Provide the (X, Y) coordinate of the cell's center where the given text is located.  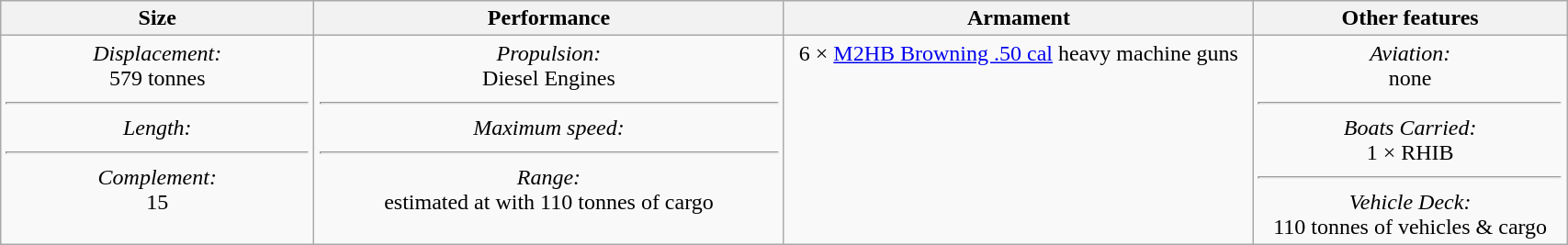
Performance (549, 18)
Size (158, 18)
Armament (1018, 18)
6 × M2HB Browning .50 cal heavy machine guns (1018, 139)
Aviation:noneBoats Carried:1 × RHIB Vehicle Deck:110 tonnes of vehicles & cargo (1411, 139)
Displacement:579 tonnes Length: Complement:15 (158, 139)
Other features (1411, 18)
Propulsion:Diesel Engines Maximum speed: Range:estimated at with 110 tonnes of cargo (549, 139)
